From the cell containing the given text, extract its center point as (x, y) coordinate. 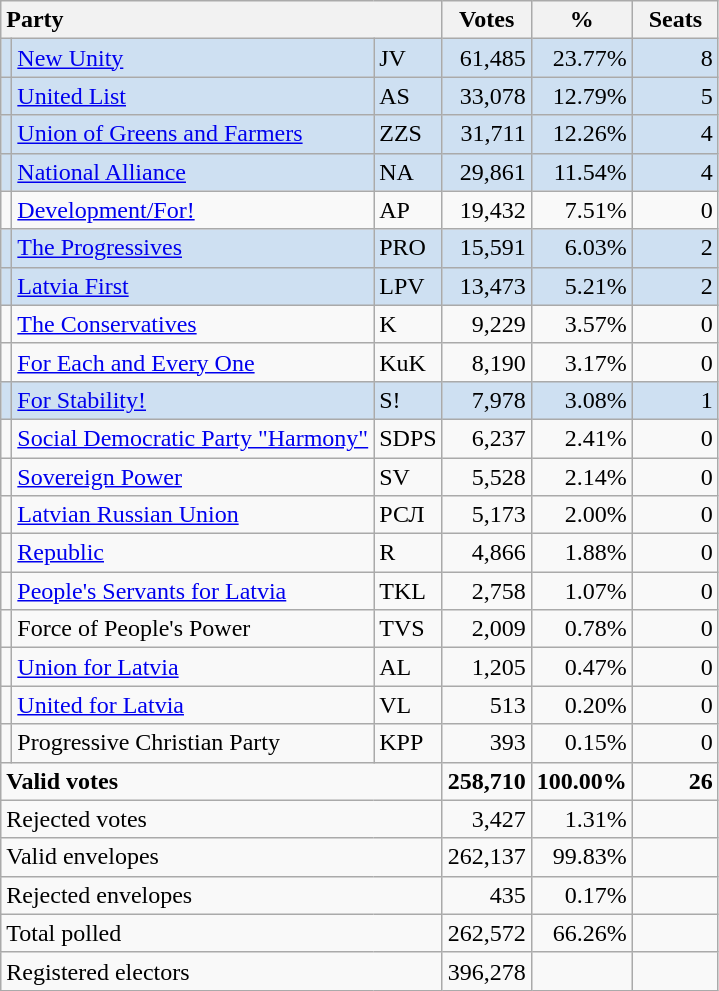
Valid envelopes (222, 857)
2,009 (486, 629)
11.54% (582, 172)
29,861 (486, 172)
ZZS (408, 134)
Social Democratic Party "Harmony" (193, 438)
15,591 (486, 248)
For Stability! (193, 400)
2.14% (582, 477)
66.26% (582, 933)
РСЛ (408, 515)
19,432 (486, 210)
6,237 (486, 438)
Party (222, 20)
TVS (408, 629)
12.79% (582, 96)
8,190 (486, 362)
0.17% (582, 895)
393 (486, 743)
8 (675, 58)
SDPS (408, 438)
13,473 (486, 286)
Valid votes (222, 781)
61,485 (486, 58)
0.20% (582, 705)
Votes (486, 20)
For Each and Every One (193, 362)
NA (408, 172)
100.00% (582, 781)
Seats (675, 20)
26 (675, 781)
Registered electors (222, 971)
TKL (408, 591)
7.51% (582, 210)
VL (408, 705)
S! (408, 400)
Latvia First (193, 286)
5 (675, 96)
Progressive Christian Party (193, 743)
Total polled (222, 933)
The Conservatives (193, 324)
KPP (408, 743)
AL (408, 667)
2.41% (582, 438)
SV (408, 477)
Latvian Russian Union (193, 515)
0.78% (582, 629)
23.77% (582, 58)
5,173 (486, 515)
The Progressives (193, 248)
396,278 (486, 971)
AS (408, 96)
262,137 (486, 857)
United List (193, 96)
United for Latvia (193, 705)
7,978 (486, 400)
Republic (193, 553)
Development/For! (193, 210)
People's Servants for Latvia (193, 591)
PRO (408, 248)
JV (408, 58)
1.07% (582, 591)
Rejected envelopes (222, 895)
1.88% (582, 553)
KuK (408, 362)
6.03% (582, 248)
National Alliance (193, 172)
Union for Latvia (193, 667)
513 (486, 705)
3.08% (582, 400)
New Unity (193, 58)
31,711 (486, 134)
5,528 (486, 477)
Rejected votes (222, 819)
3.17% (582, 362)
99.83% (582, 857)
1.31% (582, 819)
2,758 (486, 591)
0.15% (582, 743)
% (582, 20)
2.00% (582, 515)
12.26% (582, 134)
3,427 (486, 819)
LPV (408, 286)
33,078 (486, 96)
1,205 (486, 667)
3.57% (582, 324)
258,710 (486, 781)
Force of People's Power (193, 629)
K (408, 324)
0.47% (582, 667)
4,866 (486, 553)
9,229 (486, 324)
Sovereign Power (193, 477)
262,572 (486, 933)
AP (408, 210)
435 (486, 895)
1 (675, 400)
R (408, 553)
Union of Greens and Farmers (193, 134)
5.21% (582, 286)
